Search for the cell housing the specified text and yield its [X, Y] center coordinate. 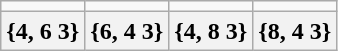
{6, 4 3} [127, 31]
{4, 8 3} [211, 31]
{8, 4 3} [295, 31]
{4, 6 3} [43, 31]
